Search for the cell housing the specified text and yield its [x, y] center coordinate. 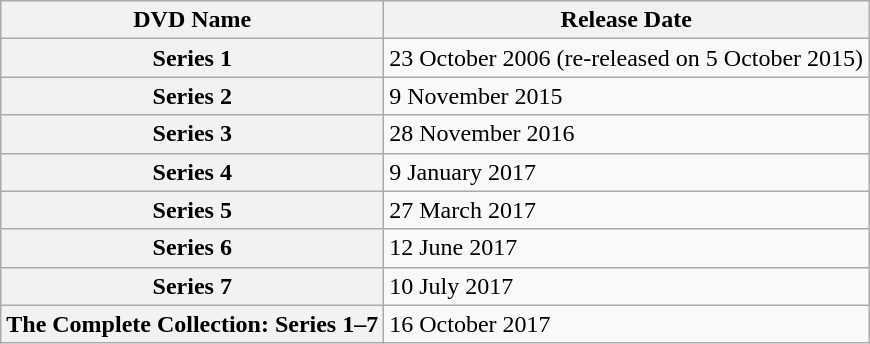
12 June 2017 [626, 248]
Series 7 [192, 286]
9 November 2015 [626, 96]
10 July 2017 [626, 286]
The Complete Collection: Series 1–7 [192, 324]
16 October 2017 [626, 324]
Series 5 [192, 210]
DVD Name [192, 20]
Series 2 [192, 96]
Series 6 [192, 248]
Series 3 [192, 134]
9 January 2017 [626, 172]
Release Date [626, 20]
28 November 2016 [626, 134]
Series 1 [192, 58]
27 March 2017 [626, 210]
Series 4 [192, 172]
23 October 2006 (re-released on 5 October 2015) [626, 58]
